Output the [X, Y] coordinate of the center of the cell containing the given text.  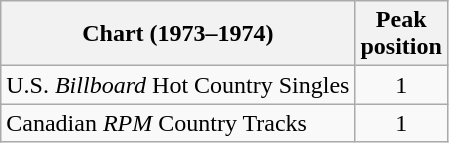
U.S. Billboard Hot Country Singles [178, 85]
Chart (1973–1974) [178, 34]
Canadian RPM Country Tracks [178, 123]
Peakposition [401, 34]
